Capture the cell that displays the provided text and extract its [X, Y] central coordinate. 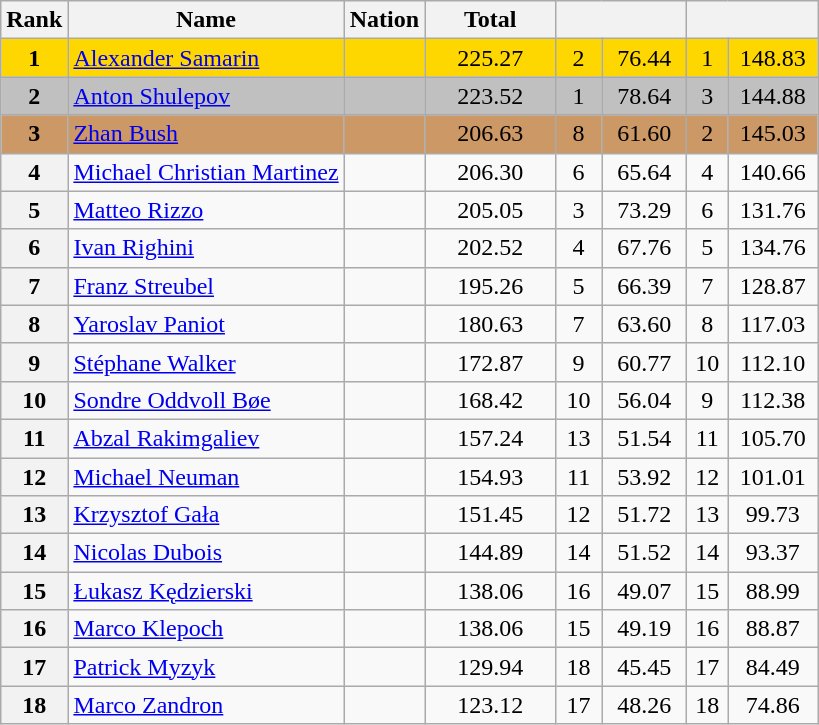
112.38 [773, 400]
206.63 [490, 134]
Nicolas Dubois [206, 553]
225.27 [490, 58]
Ivan Righini [206, 248]
202.52 [490, 248]
148.83 [773, 58]
Łukasz Kędzierski [206, 591]
61.60 [644, 134]
144.89 [490, 553]
206.30 [490, 172]
78.64 [644, 96]
66.39 [644, 286]
131.76 [773, 210]
99.73 [773, 515]
Marco Zandron [206, 705]
84.49 [773, 667]
Stéphane Walker [206, 362]
Yaroslav Paniot [206, 324]
145.03 [773, 134]
101.01 [773, 477]
Patrick Myzyk [206, 667]
140.66 [773, 172]
76.44 [644, 58]
Total [490, 20]
48.26 [644, 705]
134.76 [773, 248]
Abzal Rakimgaliev [206, 438]
105.70 [773, 438]
60.77 [644, 362]
63.60 [644, 324]
Michael Neuman [206, 477]
Sondre Oddvoll Bøe [206, 400]
180.63 [490, 324]
129.94 [490, 667]
168.42 [490, 400]
Matteo Rizzo [206, 210]
49.07 [644, 591]
Michael Christian Martinez [206, 172]
128.87 [773, 286]
Nation [384, 20]
205.05 [490, 210]
51.54 [644, 438]
Rank [34, 20]
51.52 [644, 553]
67.76 [644, 248]
45.45 [644, 667]
Franz Streubel [206, 286]
Krzysztof Gała [206, 515]
Marco Klepoch [206, 629]
195.26 [490, 286]
151.45 [490, 515]
112.10 [773, 362]
49.19 [644, 629]
73.29 [644, 210]
74.86 [773, 705]
123.12 [490, 705]
144.88 [773, 96]
88.87 [773, 629]
Anton Shulepov [206, 96]
Alexander Samarin [206, 58]
51.72 [644, 515]
53.92 [644, 477]
93.37 [773, 553]
88.99 [773, 591]
154.93 [490, 477]
65.64 [644, 172]
Zhan Bush [206, 134]
56.04 [644, 400]
117.03 [773, 324]
157.24 [490, 438]
172.87 [490, 362]
Name [206, 20]
223.52 [490, 96]
